Scan for the cell matching the given text and deliver its [x, y] coordinate at center. 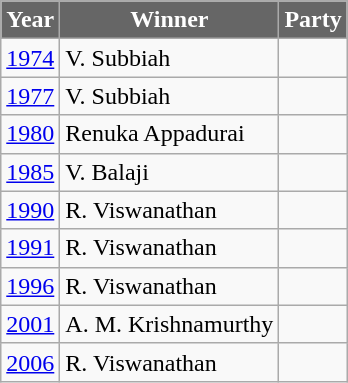
1996 [30, 286]
1977 [30, 96]
Year [30, 20]
Winner [170, 20]
1990 [30, 210]
1985 [30, 172]
1980 [30, 134]
1974 [30, 58]
1991 [30, 248]
V. Balaji [170, 172]
2001 [30, 324]
2006 [30, 362]
A. M. Krishnamurthy [170, 324]
Renuka Appadurai [170, 134]
Party [313, 20]
